Pinpoint the cell where the given text exists, returning its (x, y) midpoint coordinate. 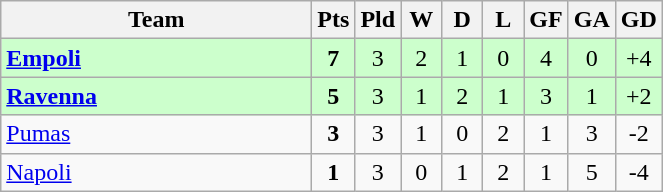
GD (638, 20)
+2 (638, 96)
Team (156, 20)
-2 (638, 134)
7 (334, 58)
GA (592, 20)
Pts (334, 20)
GF (546, 20)
D (462, 20)
+4 (638, 58)
Pumas (156, 134)
Ravenna (156, 96)
-4 (638, 172)
W (422, 20)
Empoli (156, 58)
4 (546, 58)
Napoli (156, 172)
L (504, 20)
Pld (378, 20)
